Return [X, Y] of the center of cell containing provided text 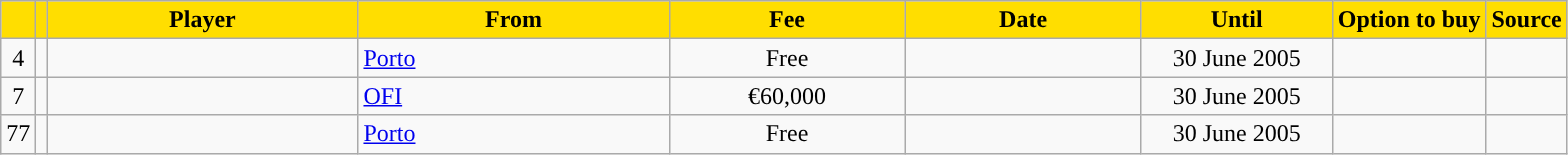
7 [18, 96]
4 [18, 58]
Option to buy [1409, 20]
Fee [787, 20]
Date [1023, 20]
Player [202, 20]
€60,000 [787, 96]
Source [1526, 20]
From [514, 20]
OFI [514, 96]
77 [18, 134]
Until [1236, 20]
